Identify which cell holds the provided text, then report its (X, Y) central coordinate. 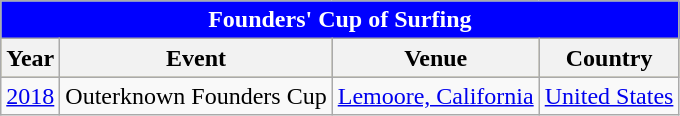
Outerknown Founders Cup (196, 96)
Lemoore, California (436, 96)
United States (609, 96)
Event (196, 58)
Venue (436, 58)
Year (30, 58)
2018 (30, 96)
Country (609, 58)
Founders' Cup of Surfing (340, 20)
